Scan for the cell matching the given text and deliver its (x, y) coordinate at center. 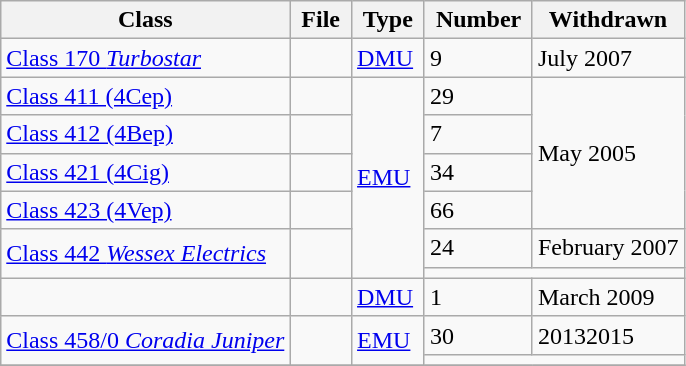
7 (478, 134)
March 2009 (608, 297)
Class 458/0 Coradia Juniper (146, 340)
66 (478, 210)
Class 412 (4Bep) (146, 134)
1 (478, 297)
24 (478, 248)
File (321, 20)
Class 170 Turbostar (146, 58)
20132015 (608, 335)
34 (478, 172)
Class 421 (4Cig) (146, 172)
30 (478, 335)
Number (478, 20)
29 (478, 96)
Class 423 (4Vep) (146, 210)
9 (478, 58)
February 2007 (608, 248)
July 2007 (608, 58)
Class 442 Wessex Electrics (146, 254)
Withdrawn (608, 20)
Type (388, 20)
Class 411 (4Cep) (146, 96)
May 2005 (608, 153)
Class (146, 20)
